Search for the cell housing the specified text and yield its (X, Y) center coordinate. 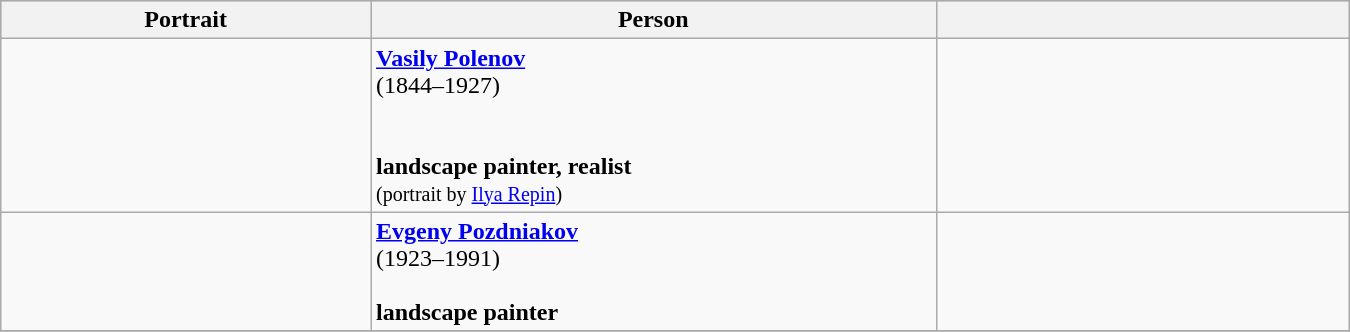
Person (653, 20)
Vasily Polenov(1844–1927) landscape painter, realist(portrait by Ilya Repin) (653, 126)
Portrait (186, 20)
Evgeny Pozdniakov(1923–1991) landscape painter (653, 272)
